Capture the cell that displays the provided text and extract its [X, Y] central coordinate. 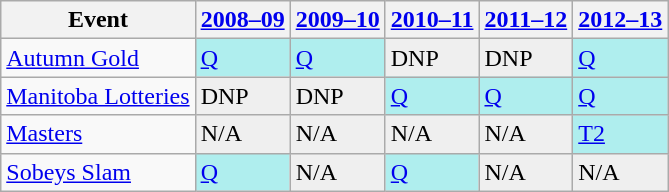
2009–10 [338, 20]
Masters [98, 134]
Event [98, 20]
2011–12 [526, 20]
2010–11 [432, 20]
2012–13 [620, 20]
Manitoba Lotteries [98, 96]
Sobeys Slam [98, 172]
2008–09 [242, 20]
Autumn Gold [98, 58]
T2 [620, 134]
